Provide the [x, y] coordinate of the cell's center where the given text is located.  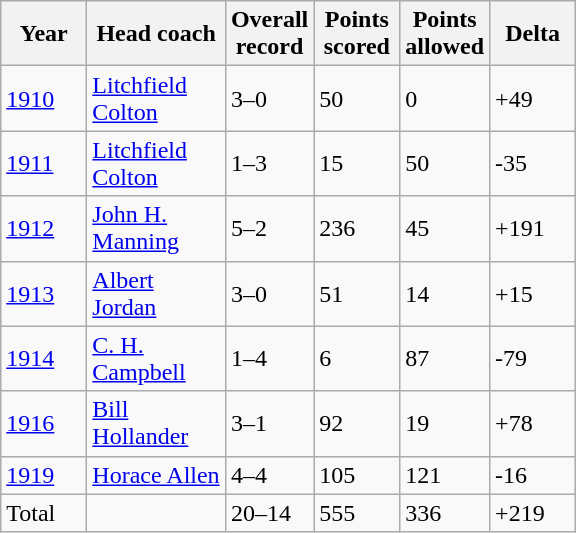
-16 [533, 475]
20–14 [269, 513]
Delta [533, 34]
Horace Allen [156, 475]
Bill Hollander [156, 424]
John H. Manning [156, 228]
-79 [533, 358]
51 [357, 294]
4–4 [269, 475]
Year [44, 34]
1919 [44, 475]
1913 [44, 294]
121 [445, 475]
+78 [533, 424]
105 [357, 475]
Points scored [357, 34]
92 [357, 424]
14 [445, 294]
1916 [44, 424]
555 [357, 513]
+191 [533, 228]
1–4 [269, 358]
Overall record [269, 34]
Points allowed [445, 34]
Head coach [156, 34]
+219 [533, 513]
0 [445, 98]
1914 [44, 358]
1–3 [269, 164]
45 [445, 228]
Albert Jordan [156, 294]
C. H. Campbell [156, 358]
+49 [533, 98]
15 [357, 164]
1910 [44, 98]
19 [445, 424]
1911 [44, 164]
5–2 [269, 228]
87 [445, 358]
-35 [533, 164]
6 [357, 358]
3–1 [269, 424]
1912 [44, 228]
236 [357, 228]
+15 [533, 294]
Total [44, 513]
336 [445, 513]
